Return the (x, y) coordinate for the center point of the cell that contains the specified text.  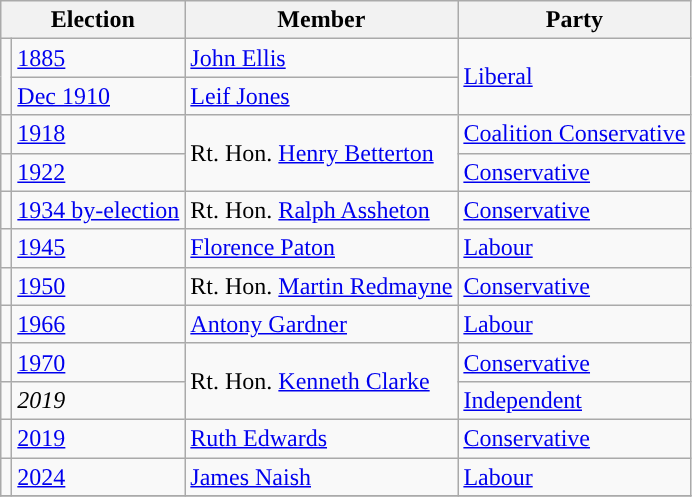
1918 (98, 134)
2024 (98, 477)
Dec 1910 (98, 96)
Rt. Hon. Ralph Assheton (322, 210)
Antony Gardner (322, 324)
James Naish (322, 477)
1970 (98, 362)
Rt. Hon. Kenneth Clarke (322, 381)
1945 (98, 248)
1885 (98, 58)
1922 (98, 172)
Member (322, 20)
Rt. Hon. Henry Betterton (322, 153)
1934 by-election (98, 210)
Coalition Conservative (574, 134)
Leif Jones (322, 96)
John Ellis (322, 58)
Election (93, 20)
1950 (98, 286)
1966 (98, 324)
Party (574, 20)
Independent (574, 400)
Florence Paton (322, 248)
Ruth Edwards (322, 438)
Rt. Hon. Martin Redmayne (322, 286)
Liberal (574, 77)
